From the cell containing the given text, extract its center point as [x, y] coordinate. 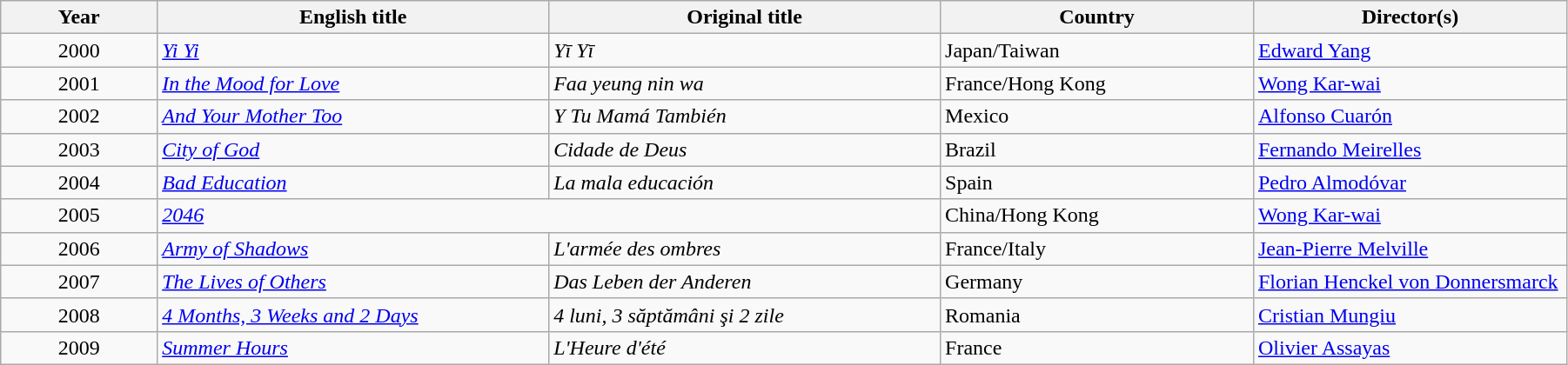
Japan/Taiwan [1097, 50]
Mexico [1097, 116]
2003 [79, 149]
France/Italy [1097, 249]
Romania [1097, 315]
Spain [1097, 182]
Das Leben der Anderen [745, 282]
2000 [79, 50]
The Lives of Others [353, 282]
2008 [79, 315]
Summer Hours [353, 348]
Bad Education [353, 182]
Alfonso Cuarón [1410, 116]
Brazil [1097, 149]
Florian Henckel von Donnersmarck [1410, 282]
4 luni, 3 săptămâni şi 2 zile [745, 315]
2004 [79, 182]
China/Hong Kong [1097, 216]
2005 [79, 216]
Original title [745, 17]
And Your Mother Too [353, 116]
Jean-Pierre Melville [1410, 249]
Germany [1097, 282]
France/Hong Kong [1097, 83]
Edward Yang [1410, 50]
Army of Shadows [353, 249]
2007 [79, 282]
2006 [79, 249]
2002 [79, 116]
Year [79, 17]
Pedro Almodóvar [1410, 182]
2009 [79, 348]
Country [1097, 17]
Cristian Mungiu [1410, 315]
L'Heure d'été [745, 348]
Faa yeung nin wa [745, 83]
L'armée des ombres [745, 249]
Fernando Meirelles [1410, 149]
Director(s) [1410, 17]
Yī Yī [745, 50]
2046 [549, 216]
City of God [353, 149]
Olivier Assayas [1410, 348]
La mala educación [745, 182]
English title [353, 17]
Cidade de Deus [745, 149]
France [1097, 348]
Yi Yi [353, 50]
In the Mood for Love [353, 83]
4 Months, 3 Weeks and 2 Days [353, 315]
Y Tu Mamá También [745, 116]
2001 [79, 83]
